Determine the [X, Y] coordinate at the center of the cell enclosing the given text.  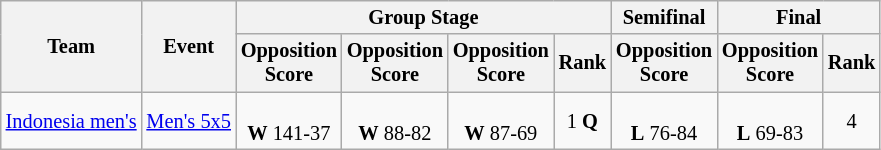
W 88-82 [395, 121]
Semifinal [664, 17]
L 69-83 [770, 121]
W 87-69 [501, 121]
Final [798, 17]
Indonesia men's [72, 121]
Event [188, 46]
1 Q [582, 121]
Group Stage [424, 17]
4 [852, 121]
Team [72, 46]
W 141-37 [289, 121]
L 76-84 [664, 121]
Men's 5x5 [188, 121]
